Output the [x, y] coordinate of the center of the cell containing the given text.  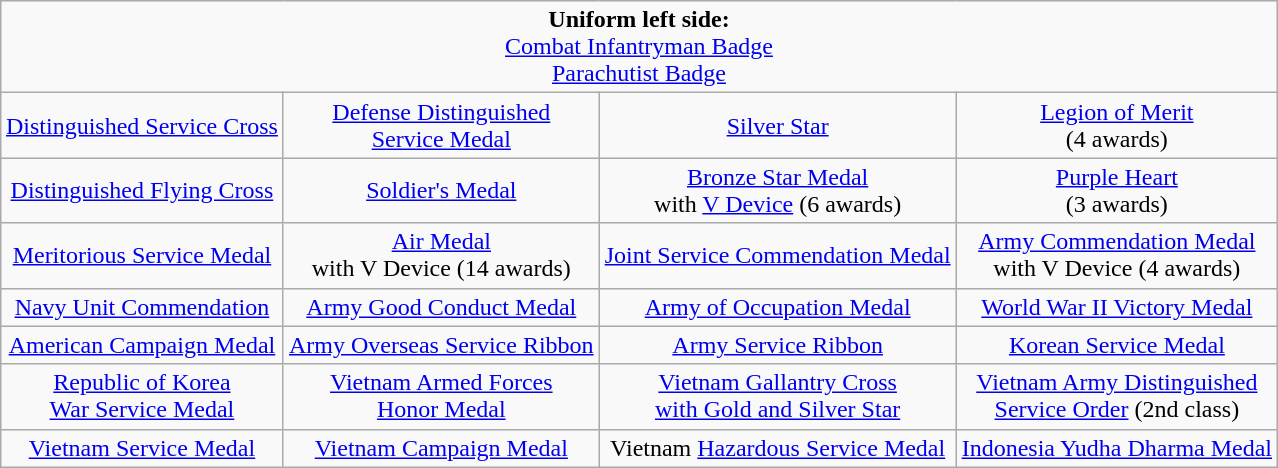
Vietnam Hazardous Service Medal [778, 448]
Bronze Star Medalwith V Device (6 awards) [778, 190]
Army Overseas Service Ribbon [441, 345]
Distinguished Flying Cross [142, 190]
Soldier's Medal [441, 190]
Army of Occupation Medal [778, 307]
Vietnam Campaign Medal [441, 448]
Joint Service Commendation Medal [778, 256]
World War II Victory Medal [1116, 307]
Republic of KoreaWar Service Medal [142, 396]
Defense DistinguishedService Medal [441, 126]
Army Good Conduct Medal [441, 307]
Distinguished Service Cross [142, 126]
Army Commendation Medalwith V Device (4 awards) [1116, 256]
Meritorious Service Medal [142, 256]
Vietnam Service Medal [142, 448]
Silver Star [778, 126]
Indonesia Yudha Dharma Medal [1116, 448]
Uniform left side:Combat Infantryman BadgeParachutist Badge [638, 47]
Vietnam Army DistinguishedService Order (2nd class) [1116, 396]
American Campaign Medal [142, 345]
Korean Service Medal [1116, 345]
Legion of Merit(4 awards) [1116, 126]
Purple Heart(3 awards) [1116, 190]
Army Service Ribbon [778, 345]
Air Medalwith V Device (14 awards) [441, 256]
Vietnam Armed ForcesHonor Medal [441, 396]
Navy Unit Commendation [142, 307]
Vietnam Gallantry Crosswith Gold and Silver Star [778, 396]
